Scan for the cell matching the given text and deliver its (X, Y) coordinate at center. 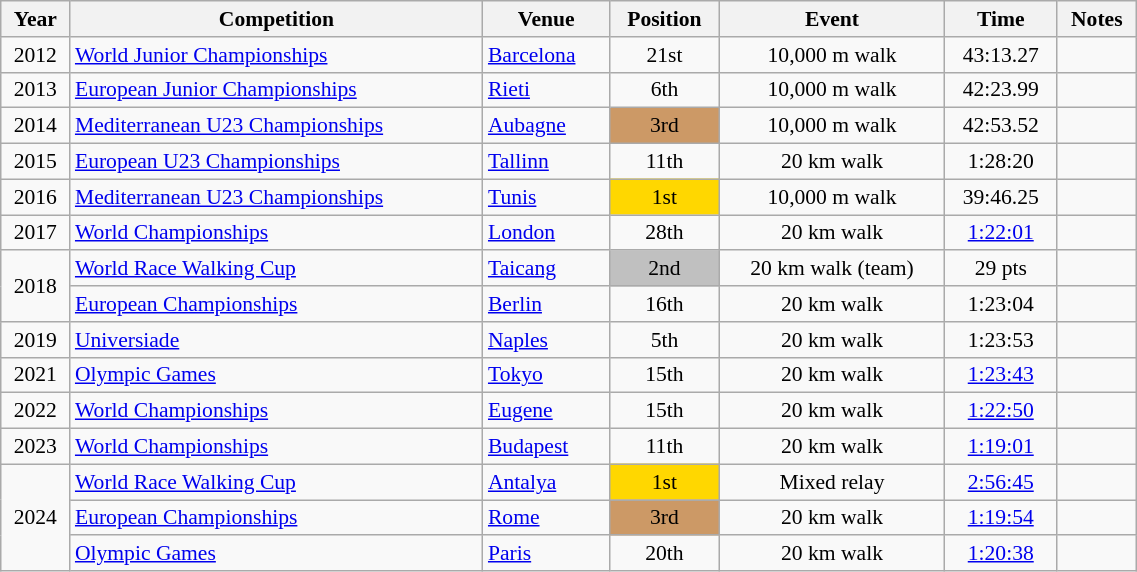
1:22:01 (1001, 233)
1:23:53 (1001, 340)
1:22:50 (1001, 411)
2015 (36, 162)
London (546, 233)
European U23 Championships (276, 162)
5th (665, 340)
2022 (36, 411)
Tokyo (546, 375)
Antalya (546, 482)
6th (665, 90)
Mixed relay (832, 482)
2024 (36, 518)
Event (832, 19)
Rieti (546, 90)
2014 (36, 126)
29 pts (1001, 269)
Tunis (546, 197)
16th (665, 304)
2:56:45 (1001, 482)
European Junior Championships (276, 90)
Berlin (546, 304)
2017 (36, 233)
Aubagne (546, 126)
2018 (36, 286)
Rome (546, 518)
Tallinn (546, 162)
43:13.27 (1001, 55)
Eugene (546, 411)
20 km walk (team) (832, 269)
2021 (36, 375)
Position (665, 19)
Budapest (546, 447)
1:19:54 (1001, 518)
2019 (36, 340)
Naples (546, 340)
2023 (36, 447)
Universiade (276, 340)
Venue (546, 19)
2012 (36, 55)
Time (1001, 19)
2013 (36, 90)
28th (665, 233)
1:23:43 (1001, 375)
1:20:38 (1001, 554)
42:53.52 (1001, 126)
39:46.25 (1001, 197)
1:28:20 (1001, 162)
2nd (665, 269)
Paris (546, 554)
1:23:04 (1001, 304)
Barcelona (546, 55)
42:23.99 (1001, 90)
Competition (276, 19)
Year (36, 19)
1:19:01 (1001, 447)
21st (665, 55)
Notes (1097, 19)
20th (665, 554)
Taicang (546, 269)
World Junior Championships (276, 55)
2016 (36, 197)
